Return the [X, Y] coordinate for the center point of the cell that contains the specified text.  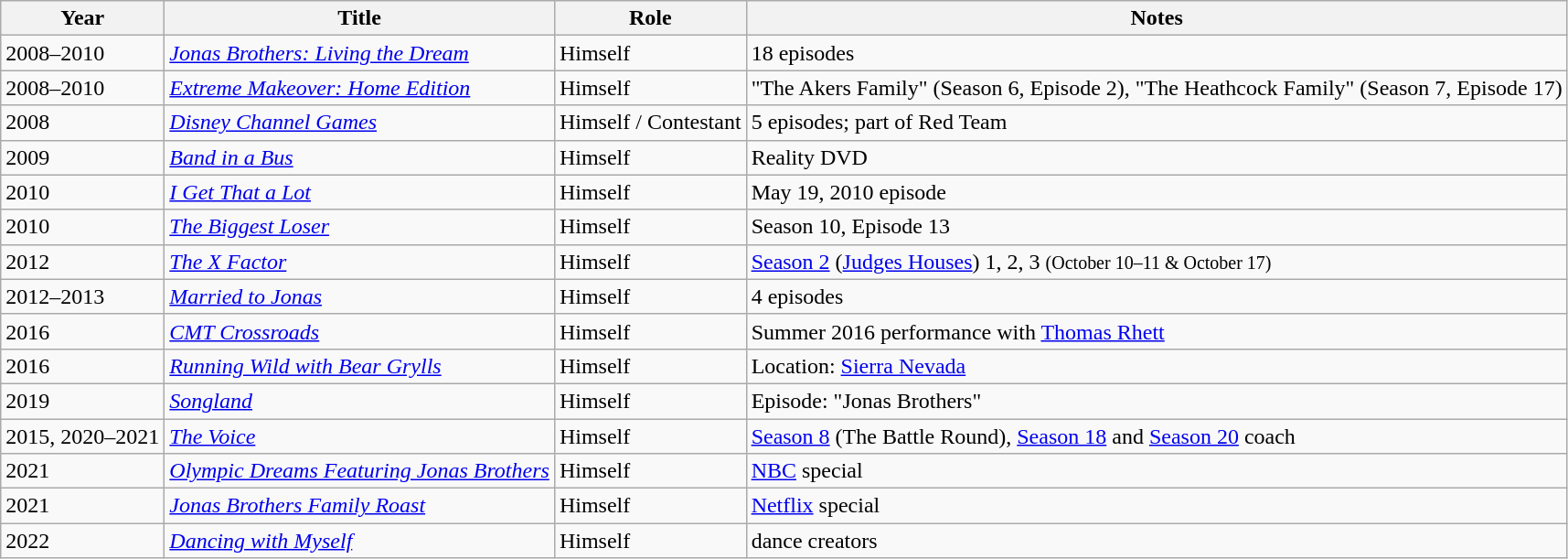
Extreme Makeover: Home Edition [360, 88]
The Voice [360, 436]
4 episodes [1157, 296]
"The Akers Family" (Season 6, Episode 2), "The Heathcock Family" (Season 7, Episode 17) [1157, 88]
Jonas Brothers Family Roast [360, 506]
Olympic Dreams Featuring Jonas Brothers [360, 471]
Year [82, 18]
Netflix special [1157, 506]
The Biggest Loser [360, 227]
NBC special [1157, 471]
Songland [360, 401]
dance creators [1157, 541]
Himself / Contestant [650, 123]
Season 10, Episode 13 [1157, 227]
Season 2 (Judges Houses) 1, 2, 3 (October 10–11 & October 17) [1157, 262]
May 19, 2010 episode [1157, 192]
Season 8 (The Battle Round), Season 18 and Season 20 coach [1157, 436]
CMT Crossroads [360, 331]
Summer 2016 performance with Thomas Rhett [1157, 331]
Role [650, 18]
The X Factor [360, 262]
2015, 2020–2021 [82, 436]
I Get That a Lot [360, 192]
Married to Jonas [360, 296]
Band in a Bus [360, 157]
Running Wild with Bear Grylls [360, 366]
2019 [82, 401]
Episode: "Jonas Brothers" [1157, 401]
2022 [82, 541]
2008 [82, 123]
5 episodes; part of Red Team [1157, 123]
18 episodes [1157, 53]
Jonas Brothers: Living the Dream [360, 53]
Notes [1157, 18]
2009 [82, 157]
Title [360, 18]
Dancing with Myself [360, 541]
2012–2013 [82, 296]
Reality DVD [1157, 157]
Location: Sierra Nevada [1157, 366]
2012 [82, 262]
Disney Channel Games [360, 123]
